Determine the (X, Y) coordinate at the center of the cell enclosing the given text.  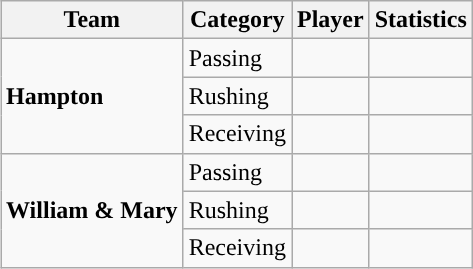
William & Mary (92, 210)
Team (92, 20)
Category (237, 20)
Player (331, 20)
Statistics (420, 20)
Hampton (92, 96)
